Find where the given text appears and provide that cell's center as (X, Y) coordinate. 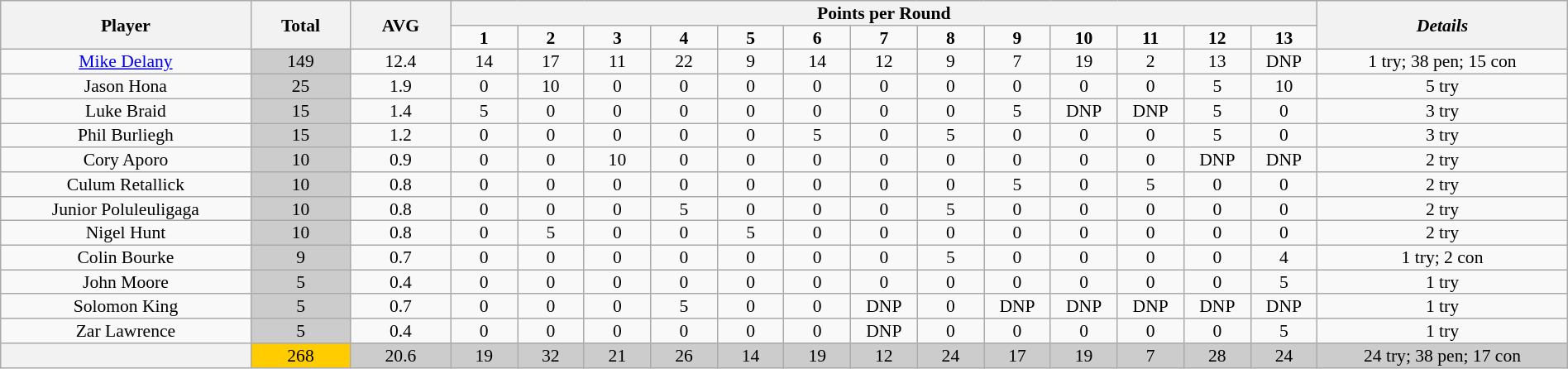
12.4 (400, 62)
3 (617, 38)
149 (301, 62)
Solomon King (126, 307)
26 (685, 356)
22 (685, 62)
1 (485, 38)
6 (817, 38)
8 (951, 38)
1 try; 38 pen; 15 con (1442, 62)
Player (126, 25)
268 (301, 356)
Jason Hona (126, 87)
Luke Braid (126, 111)
24 try; 38 pen; 17 con (1442, 356)
1 try; 2 con (1442, 258)
5 try (1442, 87)
1.9 (400, 87)
John Moore (126, 282)
28 (1217, 356)
1.2 (400, 136)
25 (301, 87)
Total (301, 25)
Culum Retallick (126, 184)
0.9 (400, 160)
Points per Round (884, 13)
Details (1442, 25)
21 (617, 356)
20.6 (400, 356)
32 (551, 356)
Zar Lawrence (126, 331)
AVG (400, 25)
Phil Burliegh (126, 136)
Junior Poluleuligaga (126, 209)
Mike Delany (126, 62)
Colin Bourke (126, 258)
1.4 (400, 111)
Cory Aporo (126, 160)
Nigel Hunt (126, 233)
